Search for the cell housing the specified text and yield its [x, y] center coordinate. 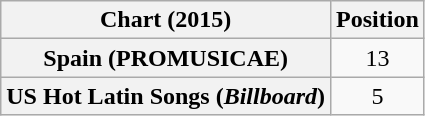
5 [378, 96]
US Hot Latin Songs (Billboard) [166, 96]
13 [378, 58]
Spain (PROMUSICAE) [166, 58]
Chart (2015) [166, 20]
Position [378, 20]
